Extract the [X, Y] coordinate from the center of the cell holding the provided text.  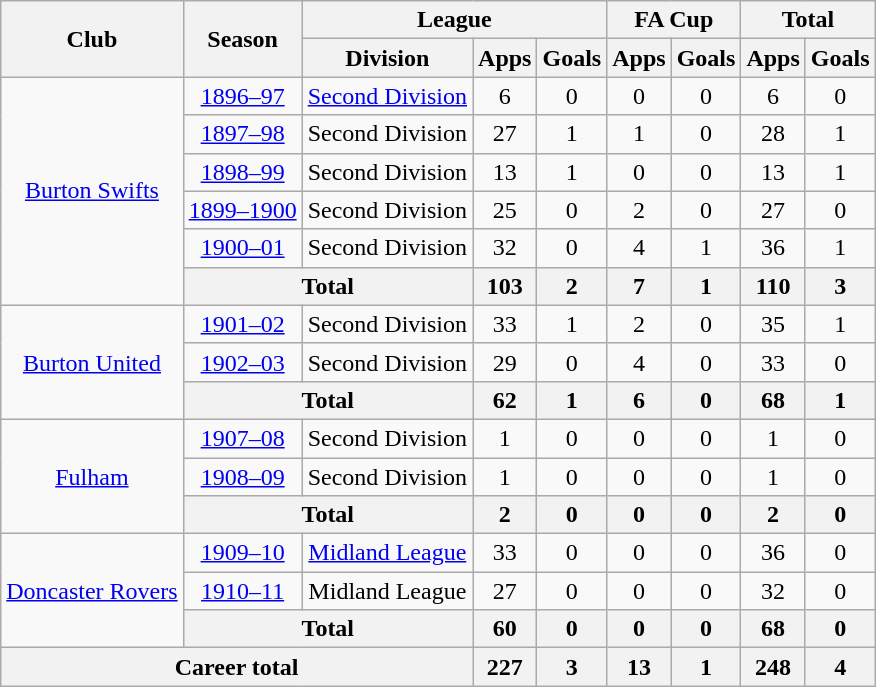
227 [505, 667]
1896–97 [242, 96]
103 [505, 286]
1902–03 [242, 362]
1910–11 [242, 591]
1899–1900 [242, 210]
110 [773, 286]
1900–01 [242, 248]
Burton United [92, 362]
League [454, 20]
Season [242, 39]
Fulham [92, 476]
FA Cup [674, 20]
1909–10 [242, 553]
1907–08 [242, 438]
1897–98 [242, 134]
28 [773, 134]
62 [505, 400]
Doncaster Rovers [92, 591]
Division [387, 58]
248 [773, 667]
25 [505, 210]
Club [92, 39]
29 [505, 362]
1901–02 [242, 324]
1898–99 [242, 172]
Career total [237, 667]
60 [505, 629]
35 [773, 324]
7 [639, 286]
1908–09 [242, 477]
Burton Swifts [92, 191]
